Locate the cell with the specified text and output its (X, Y) center coordinate. 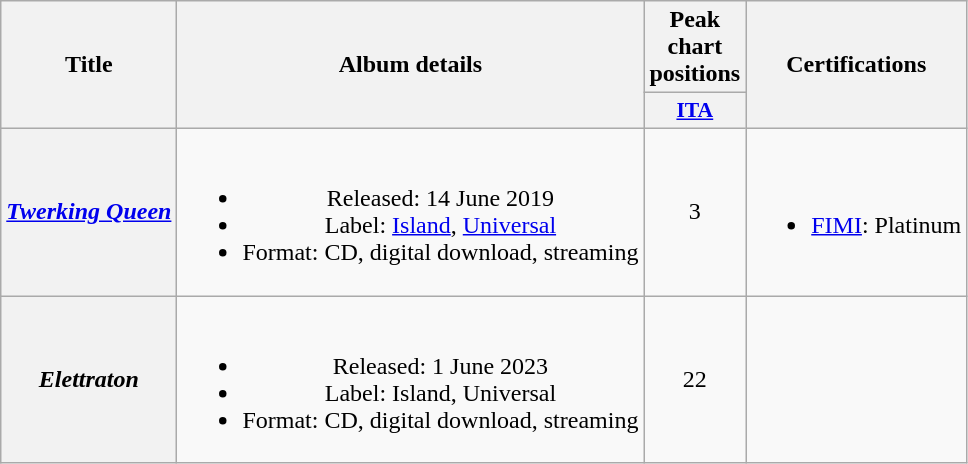
Elettraton (89, 380)
Peak chart positions (695, 47)
Album details (410, 65)
Title (89, 65)
FIMI: Platinum (856, 212)
Twerking Queen (89, 212)
Released: 1 June 2023Label: Island, UniversalFormat: CD, digital download, streaming (410, 380)
22 (695, 380)
Certifications (856, 65)
Released: 14 June 2019Label: Island, UniversalFormat: CD, digital download, streaming (410, 212)
3 (695, 212)
ITA (695, 111)
